Detect which cell encompasses the target text, then output its [x, y] center coordinate. 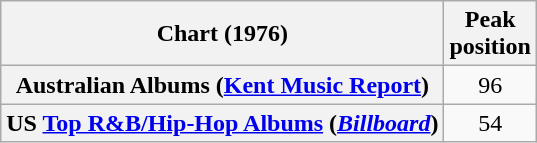
96 [490, 85]
Chart (1976) [222, 34]
US Top R&B/Hip-Hop Albums (Billboard) [222, 123]
54 [490, 123]
Peakposition [490, 34]
Australian Albums (Kent Music Report) [222, 85]
